Provide the [x, y] coordinate of the cell's center where the given text is located.  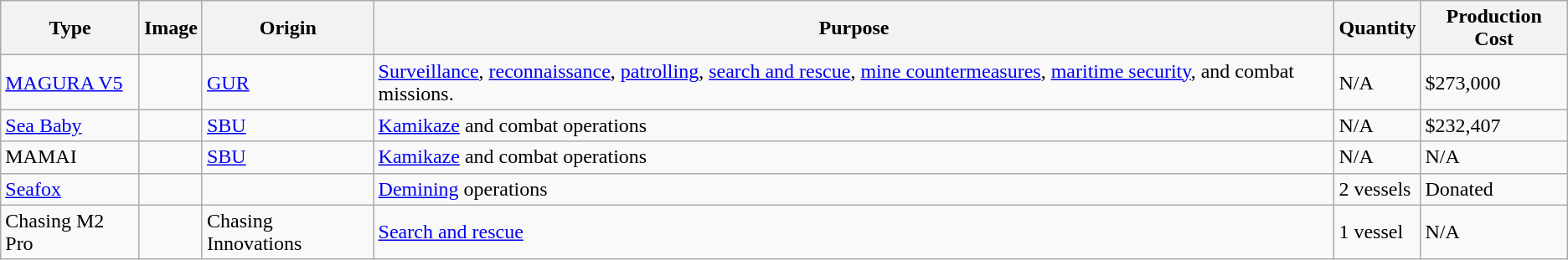
Seafox [70, 189]
Sea Baby [70, 125]
Chasing M2 Pro [70, 232]
Production Cost [1494, 28]
Demining operations [854, 189]
2 vessels [1377, 189]
Donated [1494, 189]
$232,407 [1494, 125]
MAGURA V5 [70, 82]
Image [171, 28]
Chasing Innovations [288, 232]
1 vessel [1377, 232]
Type [70, 28]
Search and rescue [854, 232]
Purpose [854, 28]
Surveillance, reconnaissance, patrolling, search and rescue, mine countermeasures, maritime security, and combat missions. [854, 82]
MAMAI [70, 157]
Quantity [1377, 28]
$273,000 [1494, 82]
GUR [288, 82]
Origin [288, 28]
